Pinpoint the cell where the given text exists, returning its (x, y) midpoint coordinate. 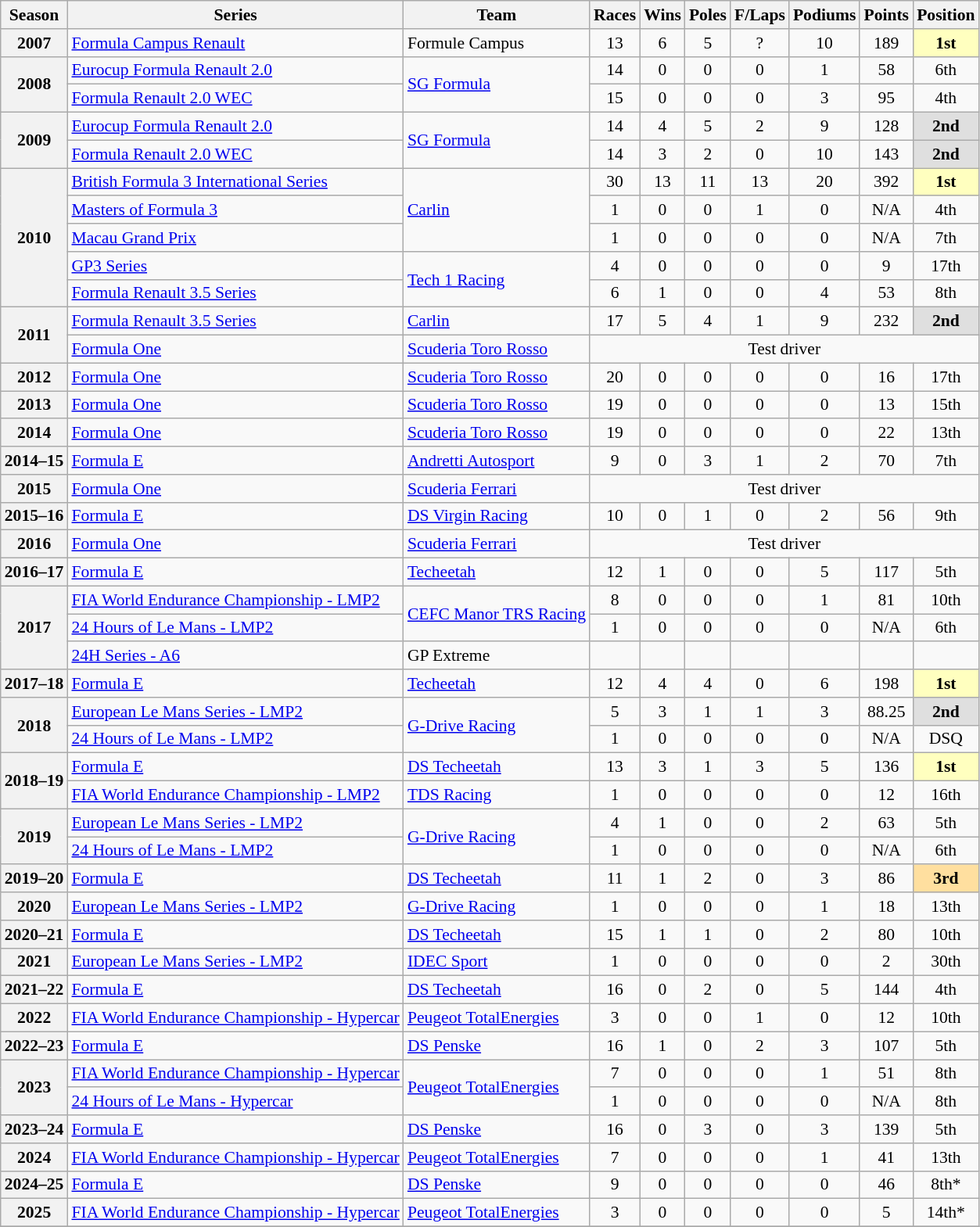
2015–16 (34, 516)
DS Virgin Racing (497, 516)
DSQ (946, 739)
41 (886, 1157)
117 (886, 572)
46 (886, 1185)
GP3 Series (235, 266)
30 (615, 182)
British Formula 3 International Series (235, 182)
392 (886, 182)
Team (497, 15)
GP Extreme (497, 656)
2016 (34, 544)
Formule Campus (497, 43)
144 (886, 990)
86 (886, 879)
2007 (34, 43)
2014–15 (34, 461)
2010 (34, 238)
18 (886, 906)
95 (886, 99)
Podiums (824, 15)
2015 (34, 489)
30th (946, 962)
2024 (34, 1157)
TDS Racing (497, 795)
2023 (34, 1087)
2021–22 (34, 990)
3rd (946, 879)
Andretti Autosport (497, 461)
2018–19 (34, 780)
17 (615, 321)
15th (946, 405)
24H Series - A6 (235, 656)
Masters of Formula 3 (235, 210)
2012 (34, 377)
2009 (34, 141)
CEFC Manor TRS Racing (497, 613)
Series (235, 15)
22 (886, 433)
2020 (34, 906)
198 (886, 683)
2019 (34, 837)
2021 (34, 962)
IDEC Sport (497, 962)
232 (886, 321)
70 (886, 461)
58 (886, 70)
Tech 1 Racing (497, 280)
Formula Campus Renault (235, 43)
8th* (946, 1185)
128 (886, 127)
? (760, 43)
14th* (946, 1213)
2008 (34, 84)
2017–18 (34, 683)
2016–17 (34, 572)
63 (886, 823)
Races (615, 15)
56 (886, 516)
F/Laps (760, 15)
51 (886, 1074)
81 (886, 600)
2020–21 (34, 935)
24 Hours of Le Mans - Hypercar (235, 1102)
2018 (34, 726)
88.25 (886, 712)
Wins (662, 15)
2022 (34, 1018)
Points (886, 15)
9th (946, 516)
Season (34, 15)
107 (886, 1046)
2014 (34, 433)
2019–20 (34, 879)
2011 (34, 335)
Position (946, 15)
53 (886, 293)
Macau Grand Prix (235, 238)
2024–25 (34, 1185)
8 (615, 600)
2023–24 (34, 1129)
136 (886, 767)
2013 (34, 405)
16th (946, 795)
139 (886, 1129)
2022–23 (34, 1046)
189 (886, 43)
143 (886, 154)
2025 (34, 1213)
Poles (708, 15)
2017 (34, 627)
80 (886, 935)
